Return [X, Y] of the center of cell containing provided text 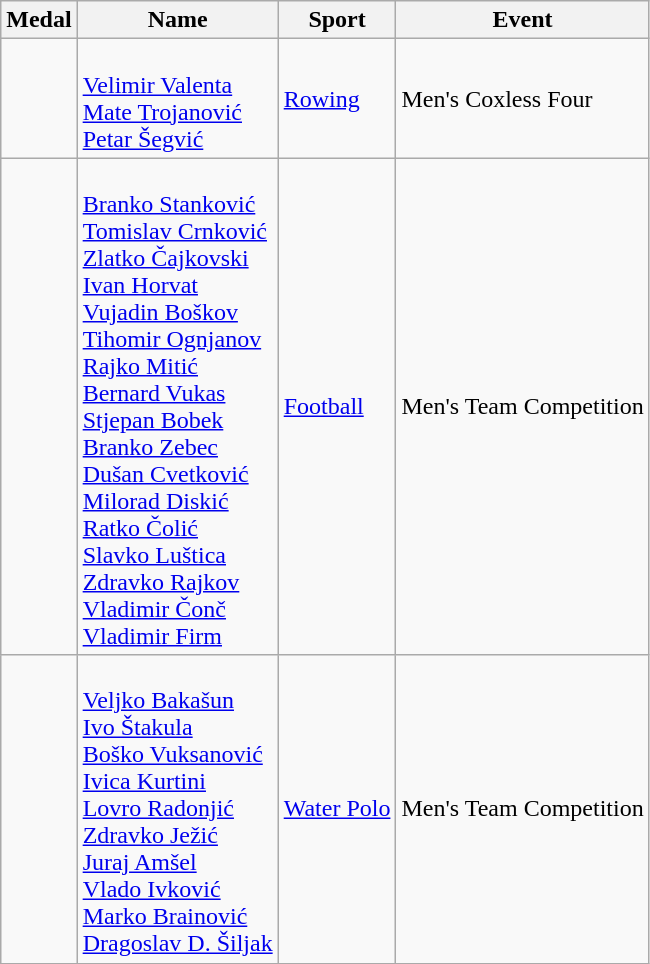
Name [178, 20]
Football [337, 406]
Event [522, 20]
Veljko Bakašun Ivo Štakula Boško Vuksanović Ivica Kurtini Lovro Radonjić Zdravko Ježić Juraj Amšel Vlado Ivković Marko Brainović Dragoslav D. Šiljak [178, 809]
Sport [337, 20]
Velimir Valenta Mate Trojanović Petar Šegvić [178, 98]
Men's Coxless Four [522, 98]
Rowing [337, 98]
Water Polo [337, 809]
Medal [39, 20]
